Determine the (x, y) coordinate at the center of the cell enclosing the given text.  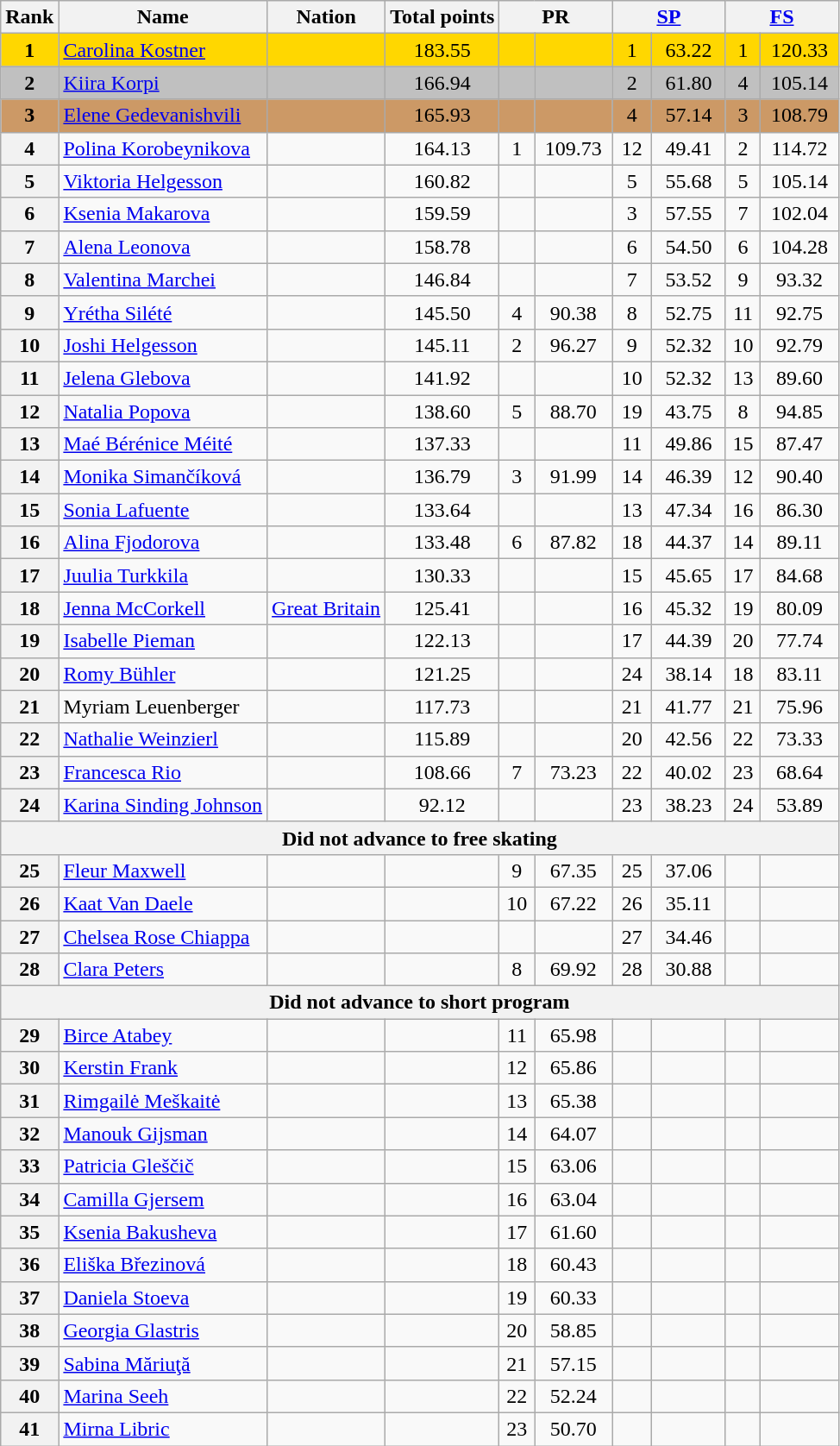
159.59 (442, 214)
39 (29, 1363)
Daniela Stoeva (163, 1298)
133.64 (442, 510)
Juulia Turkkila (163, 575)
63.06 (574, 1166)
67.35 (574, 871)
65.86 (574, 1068)
29 (29, 1035)
92.79 (799, 345)
SP (669, 17)
Kerstin Frank (163, 1068)
80.09 (799, 608)
Manouk Gijsman (163, 1134)
120.33 (799, 50)
FS (781, 17)
PR (555, 17)
45.32 (688, 608)
Kiira Korpi (163, 83)
67.22 (574, 903)
33 (29, 1166)
49.86 (688, 444)
115.89 (442, 739)
57.55 (688, 214)
Alena Leonova (163, 247)
Fleur Maxwell (163, 871)
73.33 (799, 739)
52.24 (574, 1396)
Nation (326, 17)
Alina Fjodorova (163, 543)
Mirna Libric (163, 1429)
Rimgailė Meškaitė (163, 1101)
40.02 (688, 772)
Yrétha Silété (163, 312)
93.32 (799, 280)
130.33 (442, 575)
146.84 (442, 280)
77.74 (799, 641)
Did not advance to free skating (419, 838)
60.43 (574, 1265)
61.60 (574, 1232)
Great Britain (326, 608)
Name (163, 17)
53.89 (799, 805)
61.80 (688, 83)
90.38 (574, 312)
92.12 (442, 805)
145.11 (442, 345)
38.14 (688, 674)
44.39 (688, 641)
Did not advance to short program (419, 1003)
87.82 (574, 543)
60.33 (574, 1298)
57.14 (688, 116)
102.04 (799, 214)
92.75 (799, 312)
164.13 (442, 148)
84.68 (799, 575)
31 (29, 1101)
38.23 (688, 805)
104.28 (799, 247)
133.48 (442, 543)
Elene Gedevanishvili (163, 116)
145.50 (442, 312)
Monika Simančíková (163, 477)
Sonia Lafuente (163, 510)
69.92 (574, 970)
35 (29, 1232)
Valentina Marchei (163, 280)
91.99 (574, 477)
109.73 (574, 148)
Romy Bühler (163, 674)
53.52 (688, 280)
136.79 (442, 477)
Georgia Glastris (163, 1330)
30 (29, 1068)
94.85 (799, 412)
65.98 (574, 1035)
37 (29, 1298)
41.77 (688, 707)
36 (29, 1265)
68.64 (799, 772)
122.13 (442, 641)
Jenna McCorkell (163, 608)
49.41 (688, 148)
55.68 (688, 181)
57.15 (574, 1363)
63.22 (688, 50)
Viktoria Helgesson (163, 181)
Kaat Van Daele (163, 903)
65.38 (574, 1101)
45.65 (688, 575)
Natalia Popova (163, 412)
108.79 (799, 116)
Chelsea Rose Chiappa (163, 936)
Ksenia Bakusheva (163, 1232)
32 (29, 1134)
Polina Korobeynikova (163, 148)
108.66 (442, 772)
Clara Peters (163, 970)
88.70 (574, 412)
42.56 (688, 739)
Rank (29, 17)
166.94 (442, 83)
50.70 (574, 1429)
37.06 (688, 871)
Maé Bérénice Méité (163, 444)
Karina Sinding Johnson (163, 805)
44.37 (688, 543)
96.27 (574, 345)
34 (29, 1199)
64.07 (574, 1134)
121.25 (442, 674)
138.60 (442, 412)
89.60 (799, 378)
89.11 (799, 543)
35.11 (688, 903)
Patricia Gleščič (163, 1166)
Carolina Kostner (163, 50)
Francesca Rio (163, 772)
90.40 (799, 477)
Total points (442, 17)
38 (29, 1330)
Jelena Glebova (163, 378)
Ksenia Makarova (163, 214)
86.30 (799, 510)
73.23 (574, 772)
117.73 (442, 707)
87.47 (799, 444)
137.33 (442, 444)
Birce Atabey (163, 1035)
Marina Seeh (163, 1396)
63.04 (574, 1199)
58.85 (574, 1330)
75.96 (799, 707)
41 (29, 1429)
46.39 (688, 477)
141.92 (442, 378)
Isabelle Pieman (163, 641)
Camilla Gjersem (163, 1199)
165.93 (442, 116)
125.41 (442, 608)
34.46 (688, 936)
114.72 (799, 148)
Myriam Leuenberger (163, 707)
Joshi Helgesson (163, 345)
83.11 (799, 674)
47.34 (688, 510)
Eliška Březinová (163, 1265)
183.55 (442, 50)
54.50 (688, 247)
160.82 (442, 181)
40 (29, 1396)
Sabina Măriuţă (163, 1363)
30.88 (688, 970)
43.75 (688, 412)
Nathalie Weinzierl (163, 739)
52.75 (688, 312)
158.78 (442, 247)
